Locate the cell with the specified text and output its [x, y] center coordinate. 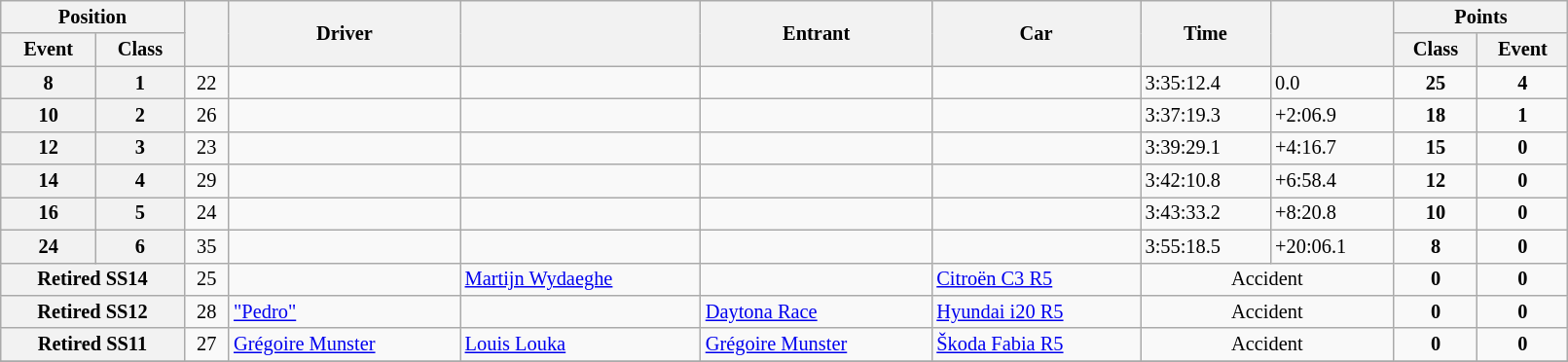
+6:58.4 [1331, 181]
3:43:33.2 [1206, 213]
"Pedro" [345, 311]
Martijn Wydaeghe [580, 279]
Louis Louka [580, 344]
27 [206, 344]
Points [1481, 17]
+2:06.9 [1331, 115]
+8:20.8 [1331, 213]
Škoda Fabia R5 [1036, 344]
Citroën C3 R5 [1036, 279]
2 [140, 115]
Retired SS12 [92, 311]
26 [206, 115]
16 [49, 213]
Retired SS11 [92, 344]
Daytona Race [817, 311]
3:55:18.5 [1206, 246]
14 [49, 181]
Hyundai i20 R5 [1036, 311]
3 [140, 148]
22 [206, 83]
15 [1436, 148]
23 [206, 148]
+4:16.7 [1331, 148]
Car [1036, 33]
28 [206, 311]
0.0 [1331, 83]
3:35:12.4 [1206, 83]
Retired SS14 [92, 279]
6 [140, 246]
Time [1206, 33]
29 [206, 181]
Driver [345, 33]
3:37:19.3 [1206, 115]
Position [92, 17]
18 [1436, 115]
Entrant [817, 33]
5 [140, 213]
3:42:10.8 [1206, 181]
3:39:29.1 [1206, 148]
35 [206, 246]
+20:06.1 [1331, 246]
